Scan for the cell matching the given text and deliver its (x, y) coordinate at center. 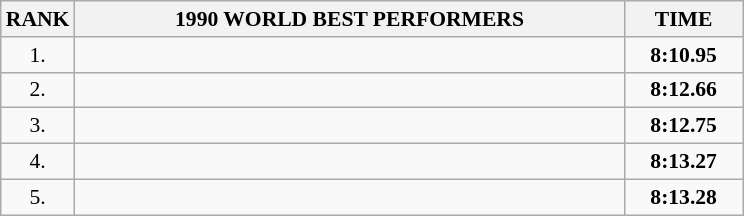
RANK (38, 19)
8:13.28 (684, 197)
3. (38, 126)
2. (38, 90)
8:13.27 (684, 162)
TIME (684, 19)
8:12.75 (684, 126)
5. (38, 197)
1990 WORLD BEST PERFORMERS (349, 19)
1. (38, 55)
8:10.95 (684, 55)
8:12.66 (684, 90)
4. (38, 162)
